Return the (X, Y) coordinate for the center point of the cell that contains the specified text.  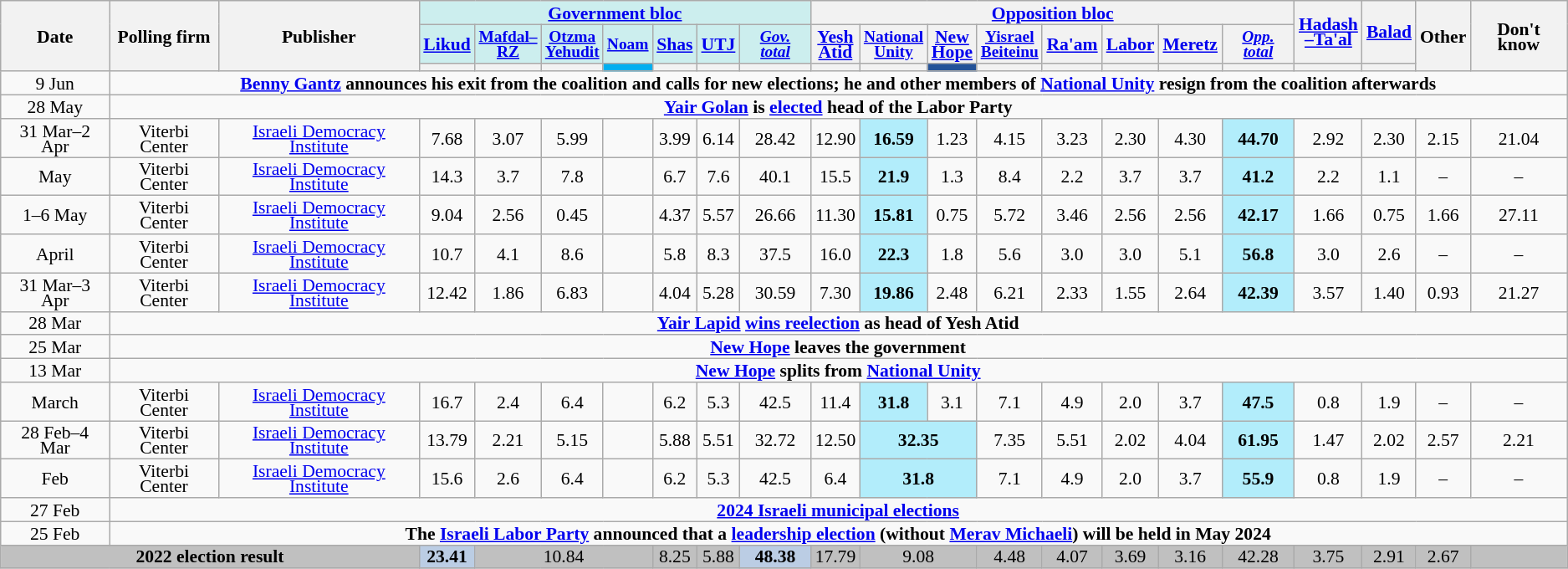
2.64 (1190, 292)
17.79 (836, 556)
2.48 (952, 292)
19.86 (893, 292)
27.11 (1519, 215)
3.46 (1072, 215)
Opp. total (1258, 44)
2024 Israeli municipal elections (838, 510)
2.67 (1443, 556)
11.30 (836, 215)
Mafdal–RZ (508, 44)
2022 election result (211, 556)
Feb (55, 479)
5.72 (1009, 215)
The Israeli Labor Party announced that a leadership election (without Merav Michaeli) will be held in May 2024 (838, 533)
3.75 (1328, 556)
Date (55, 36)
UTJ (718, 44)
12.50 (836, 440)
3.57 (1328, 292)
3.69 (1131, 556)
16.59 (893, 138)
26.66 (774, 215)
16.0 (836, 254)
4.15 (1009, 138)
2.33 (1072, 292)
3.07 (508, 138)
10.7 (447, 254)
April (55, 254)
56.8 (1258, 254)
1.86 (508, 292)
6.83 (572, 292)
5.99 (572, 138)
Gov. total (774, 44)
11.4 (836, 402)
7.6 (718, 177)
8.3 (718, 254)
Yair Lapid wins reelection as head of Yesh Atid (838, 323)
42.17 (1258, 215)
0.93 (1443, 292)
New Hope splits from National Unity (838, 371)
8.25 (674, 556)
YeshAtid (836, 44)
10.84 (564, 556)
Hadash–Ta'al (1328, 32)
6.14 (718, 138)
3.16 (1190, 556)
16.7 (447, 402)
4.07 (1072, 556)
6.21 (1009, 292)
New Hope leaves the government (838, 347)
6.7 (674, 177)
13.79 (447, 440)
Shas (674, 44)
5.1 (1190, 254)
31 Mar–3 Apr (55, 292)
YisraelBeiteinu (1009, 44)
5.6 (1009, 254)
NewHope (952, 44)
30.59 (774, 292)
15.5 (836, 177)
12.90 (836, 138)
55.9 (1258, 479)
NationalUnity (893, 44)
44.70 (1258, 138)
7.68 (447, 138)
41.2 (1258, 177)
9.08 (918, 556)
28 Mar (55, 323)
5.28 (718, 292)
4.30 (1190, 138)
14.3 (447, 177)
5.57 (718, 215)
21.04 (1519, 138)
3.23 (1072, 138)
2.15 (1443, 138)
OtzmaYehudit (572, 44)
3.99 (674, 138)
31 Mar–2 Apr (55, 138)
Likud (447, 44)
37.5 (774, 254)
Ra'am (1072, 44)
Labor (1131, 44)
3.1 (952, 402)
5.15 (572, 440)
Noam (627, 44)
1.40 (1389, 292)
40.1 (774, 177)
1.1 (1389, 177)
1–6 May (55, 215)
21.9 (893, 177)
2.4 (508, 402)
Meretz (1190, 44)
May (55, 177)
8.4 (1009, 177)
28 May (55, 107)
15.6 (447, 479)
12.42 (447, 292)
Other (1443, 36)
2.91 (1389, 556)
42.39 (1258, 292)
42.28 (1258, 556)
1.55 (1131, 292)
1.8 (952, 254)
1.47 (1328, 440)
13 Mar (55, 371)
32.35 (918, 440)
8.6 (572, 254)
22.3 (893, 254)
Publisher (319, 36)
9.04 (447, 215)
28.42 (774, 138)
27 Feb (55, 510)
15.81 (893, 215)
28 Feb–4 Mar (55, 440)
March (55, 402)
61.95 (1258, 440)
25 Feb (55, 533)
5.8 (674, 254)
32.72 (774, 440)
2.57 (1443, 440)
0.45 (572, 215)
1.23 (952, 138)
7.30 (836, 292)
9 Jun (55, 84)
7.8 (572, 177)
4.48 (1009, 556)
25 Mar (55, 347)
Opposition bloc (1053, 13)
4.1 (508, 254)
1.3 (952, 177)
7.35 (1009, 440)
23.41 (447, 556)
Polling firm (164, 36)
Government bloc (615, 13)
Don't know (1519, 36)
Balad (1389, 32)
2.92 (1328, 138)
21.27 (1519, 292)
47.5 (1258, 402)
Yair Golan is elected head of the Labor Party (838, 107)
4.37 (674, 215)
48.38 (774, 556)
